Determine the (x, y) coordinate at the center of the cell enclosing the given text.  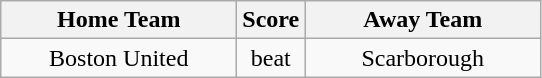
Away Team (423, 20)
beat (271, 58)
Score (271, 20)
Home Team (119, 20)
Scarborough (423, 58)
Boston United (119, 58)
